Extract the (x, y) coordinate from the center of the cell holding the provided text.  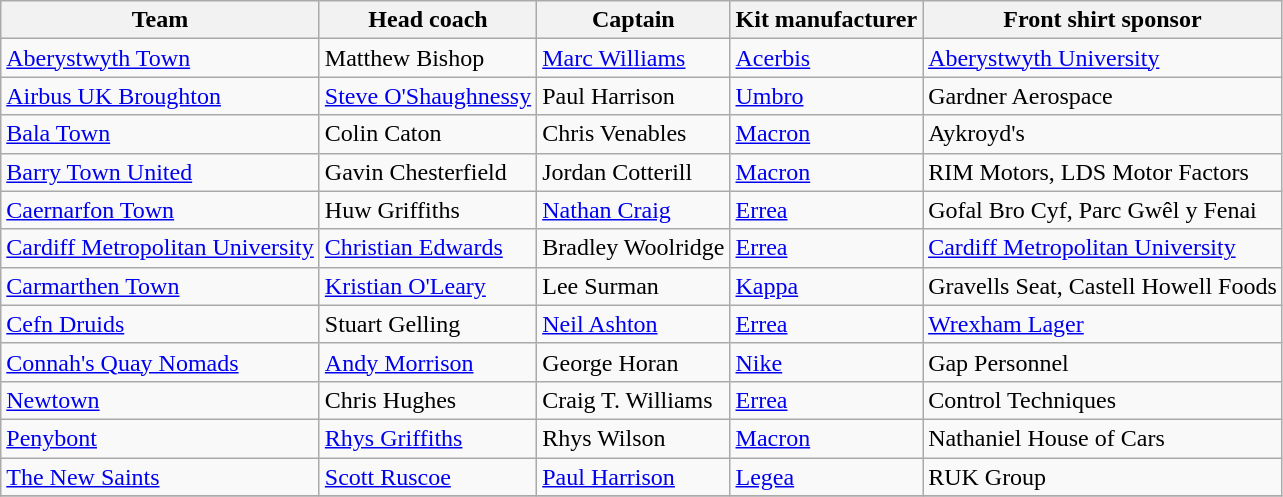
George Horan (634, 362)
RIM Motors, LDS Motor Factors (1103, 172)
Gofal Bro Cyf, Parc Gwêl y Fenai (1103, 210)
Stuart Gelling (428, 324)
Rhys Wilson (634, 438)
Team (160, 20)
RUK Group (1103, 477)
Front shirt sponsor (1103, 20)
Airbus UK Broughton (160, 96)
Penybont (160, 438)
Bala Town (160, 134)
Gravells Seat, Castell Howell Foods (1103, 286)
Connah's Quay Nomads (160, 362)
Gavin Chesterfield (428, 172)
Kappa (826, 286)
Carmarthen Town (160, 286)
Scott Ruscoe (428, 477)
Chris Venables (634, 134)
Cefn Druids (160, 324)
Huw Griffiths (428, 210)
Chris Hughes (428, 400)
Bradley Woolridge (634, 248)
Jordan Cotterill (634, 172)
Nathan Craig (634, 210)
Marc Williams (634, 58)
Kristian O'Leary (428, 286)
Gardner Aerospace (1103, 96)
Neil Ashton (634, 324)
Newtown (160, 400)
Matthew Bishop (428, 58)
The New Saints (160, 477)
Nike (826, 362)
Gap Personnel (1103, 362)
Legea (826, 477)
Head coach (428, 20)
Andy Morrison (428, 362)
Aberystwyth University (1103, 58)
Steve O'Shaughnessy (428, 96)
Christian Edwards (428, 248)
Craig T. Williams (634, 400)
Aberystwyth Town (160, 58)
Barry Town United (160, 172)
Wrexham Lager (1103, 324)
Colin Caton (428, 134)
Umbro (826, 96)
Nathaniel House of Cars (1103, 438)
Captain (634, 20)
Control Techniques (1103, 400)
Kit manufacturer (826, 20)
Rhys Griffiths (428, 438)
Acerbis (826, 58)
Caernarfon Town (160, 210)
Lee Surman (634, 286)
Aykroyd's (1103, 134)
